Pinpoint the cell where the given text exists, returning its (x, y) midpoint coordinate. 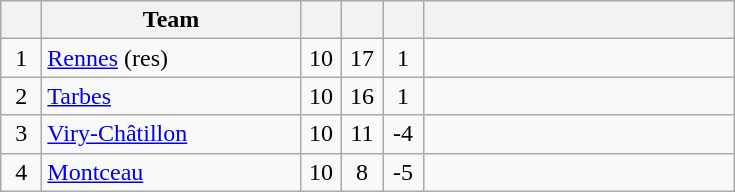
4 (22, 172)
3 (22, 134)
-5 (402, 172)
-4 (402, 134)
2 (22, 96)
Montceau (172, 172)
8 (362, 172)
16 (362, 96)
Team (172, 20)
11 (362, 134)
Rennes (res) (172, 58)
17 (362, 58)
Viry-Châtillon (172, 134)
Tarbes (172, 96)
